From the cell containing the given text, extract its center point as [X, Y] coordinate. 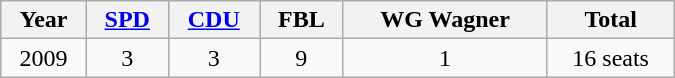
SPD [127, 20]
CDU [214, 20]
Year [44, 20]
16 seats [610, 58]
2009 [44, 58]
WG Wagner [445, 20]
Total [610, 20]
1 [445, 58]
FBL [302, 20]
9 [302, 58]
